Capture the cell that displays the provided text and extract its [X, Y] central coordinate. 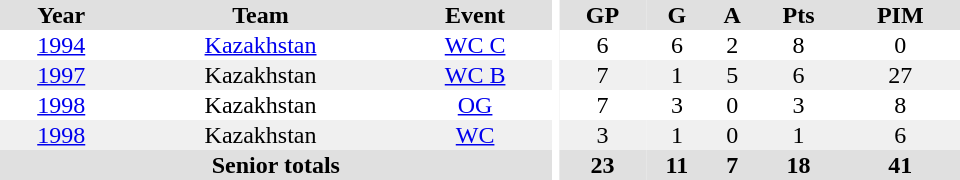
WC [476, 135]
Pts [799, 15]
Event [476, 15]
1994 [61, 45]
A [732, 15]
G [677, 15]
GP [602, 15]
18 [799, 165]
Team [260, 15]
23 [602, 165]
OG [476, 105]
27 [900, 75]
WC B [476, 75]
11 [677, 165]
WC C [476, 45]
Senior totals [276, 165]
5 [732, 75]
41 [900, 165]
1997 [61, 75]
Year [61, 15]
PIM [900, 15]
2 [732, 45]
